From the cell containing the given text, extract its center point as [x, y] coordinate. 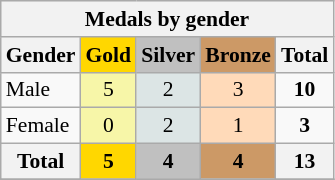
Medals by gender [168, 19]
Silver [168, 55]
13 [304, 162]
10 [304, 90]
Gender [41, 55]
Bronze [238, 55]
1 [238, 126]
Male [41, 90]
0 [108, 126]
Female [41, 126]
Gold [108, 55]
